Identify which cell holds the provided text, then report its [X, Y] central coordinate. 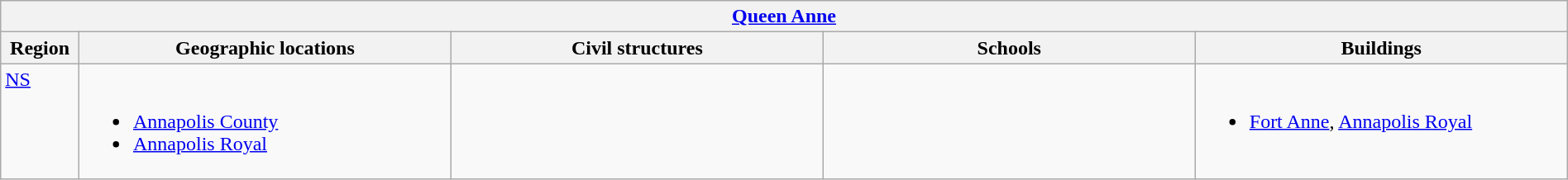
Region [40, 48]
Buildings [1381, 48]
Schools [1009, 48]
Annapolis CountyAnnapolis Royal [265, 121]
Queen Anne [784, 17]
Geographic locations [265, 48]
Fort Anne, Annapolis Royal [1381, 121]
NS [40, 121]
Civil structures [637, 48]
